Capture the cell that displays the provided text and extract its [x, y] central coordinate. 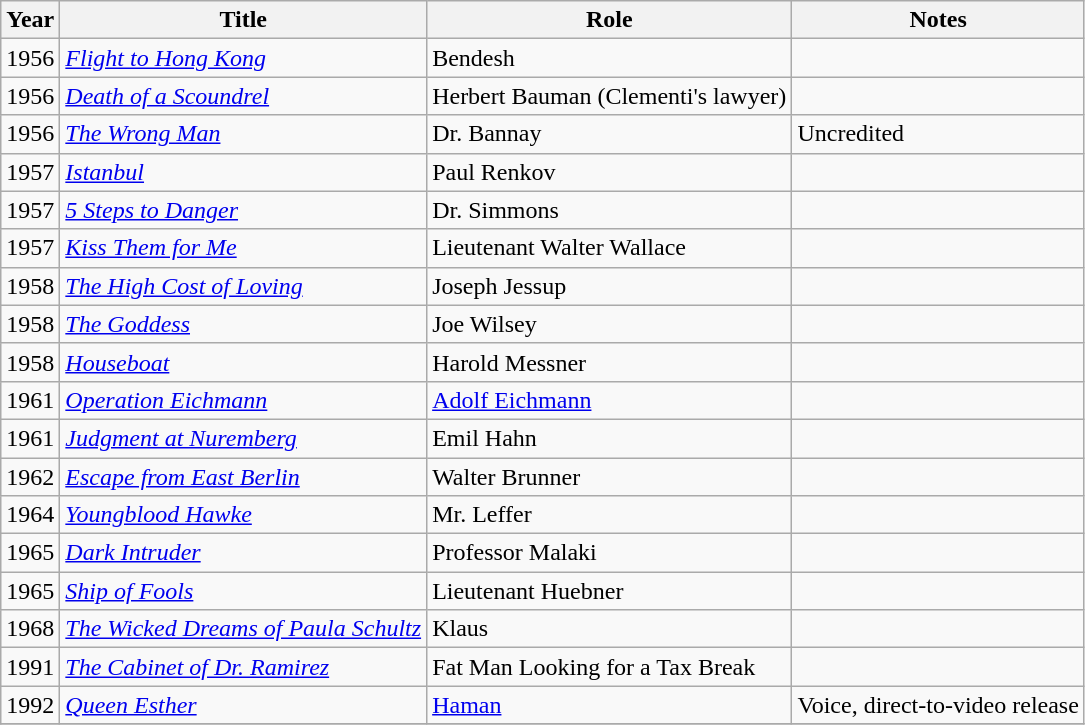
1991 [30, 667]
Klaus [610, 629]
Judgment at Nuremberg [244, 438]
Adolf Eichmann [610, 400]
Mr. Leffer [610, 515]
Kiss Them for Me [244, 248]
The Wicked Dreams of Paula Schultz [244, 629]
Title [244, 20]
Herbert Bauman (Clementi's lawyer) [610, 96]
1962 [30, 477]
The High Cost of Loving [244, 286]
The Goddess [244, 324]
Death of a Scoundrel [244, 96]
Houseboat [244, 362]
Haman [610, 705]
Ship of Fools [244, 591]
Istanbul [244, 172]
Joseph Jessup [610, 286]
Flight to Hong Kong [244, 58]
1964 [30, 515]
Fat Man Looking for a Tax Break [610, 667]
Dark Intruder [244, 553]
Year [30, 20]
Joe Wilsey [610, 324]
Professor Malaki [610, 553]
Dr. Simmons [610, 210]
Lieutenant Walter Wallace [610, 248]
Uncredited [938, 134]
Voice, direct-to-video release [938, 705]
Paul Renkov [610, 172]
Queen Esther [244, 705]
1968 [30, 629]
Role [610, 20]
Youngblood Hawke [244, 515]
Harold Messner [610, 362]
Notes [938, 20]
Emil Hahn [610, 438]
Lieutenant Huebner [610, 591]
Operation Eichmann [244, 400]
5 Steps to Danger [244, 210]
Dr. Bannay [610, 134]
The Wrong Man [244, 134]
Escape from East Berlin [244, 477]
Walter Brunner [610, 477]
The Cabinet of Dr. Ramirez [244, 667]
1992 [30, 705]
Bendesh [610, 58]
